Return the (x, y) coordinate for the center point of the cell that contains the specified text.  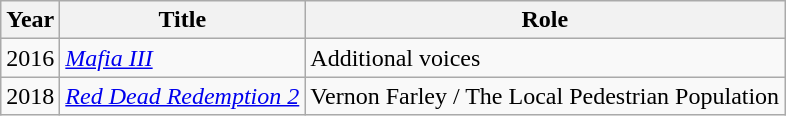
Role (545, 20)
Year (30, 20)
2018 (30, 96)
Additional voices (545, 58)
Vernon Farley / The Local Pedestrian Population (545, 96)
Mafia III (182, 58)
Title (182, 20)
2016 (30, 58)
Red Dead Redemption 2 (182, 96)
